Capture the cell that displays the provided text and extract its [X, Y] central coordinate. 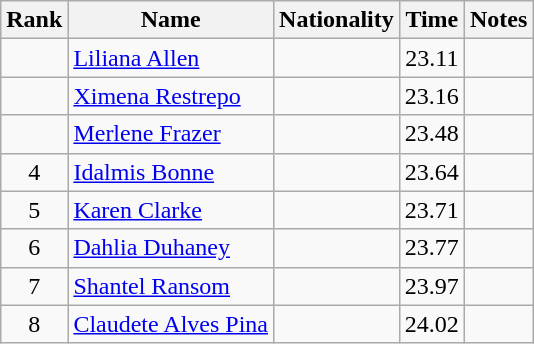
Merlene Frazer [171, 134]
23.97 [432, 286]
23.48 [432, 134]
Name [171, 20]
4 [34, 172]
Karen Clarke [171, 210]
24.02 [432, 324]
5 [34, 210]
Dahlia Duhaney [171, 248]
Rank [34, 20]
23.71 [432, 210]
7 [34, 286]
23.16 [432, 96]
23.77 [432, 248]
Notes [498, 20]
Liliana Allen [171, 58]
Ximena Restrepo [171, 96]
23.11 [432, 58]
Nationality [337, 20]
Shantel Ransom [171, 286]
Idalmis Bonne [171, 172]
8 [34, 324]
6 [34, 248]
Time [432, 20]
Claudete Alves Pina [171, 324]
23.64 [432, 172]
